Scan for the cell matching the given text and deliver its [x, y] coordinate at center. 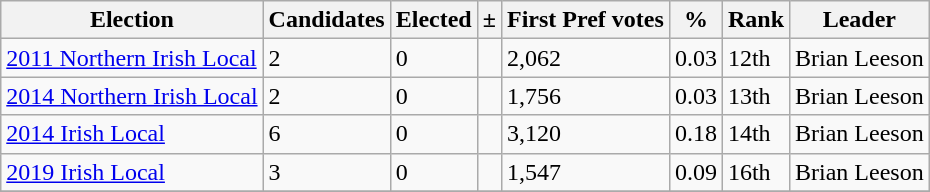
14th [756, 134]
2,062 [585, 58]
2014 Northern Irish Local [132, 96]
Rank [756, 20]
16th [756, 172]
Elected [434, 20]
Leader [860, 20]
6 [326, 134]
Candidates [326, 20]
1,547 [585, 172]
3 [326, 172]
1,756 [585, 96]
3,120 [585, 134]
13th [756, 96]
0.09 [696, 172]
% [696, 20]
First Pref votes [585, 20]
2014 Irish Local [132, 134]
Election [132, 20]
2011 Northern Irish Local [132, 58]
12th [756, 58]
0.18 [696, 134]
2019 Irish Local [132, 172]
± [489, 20]
